For the text-containing cell, return its midpoint in (x, y) coordinate format. 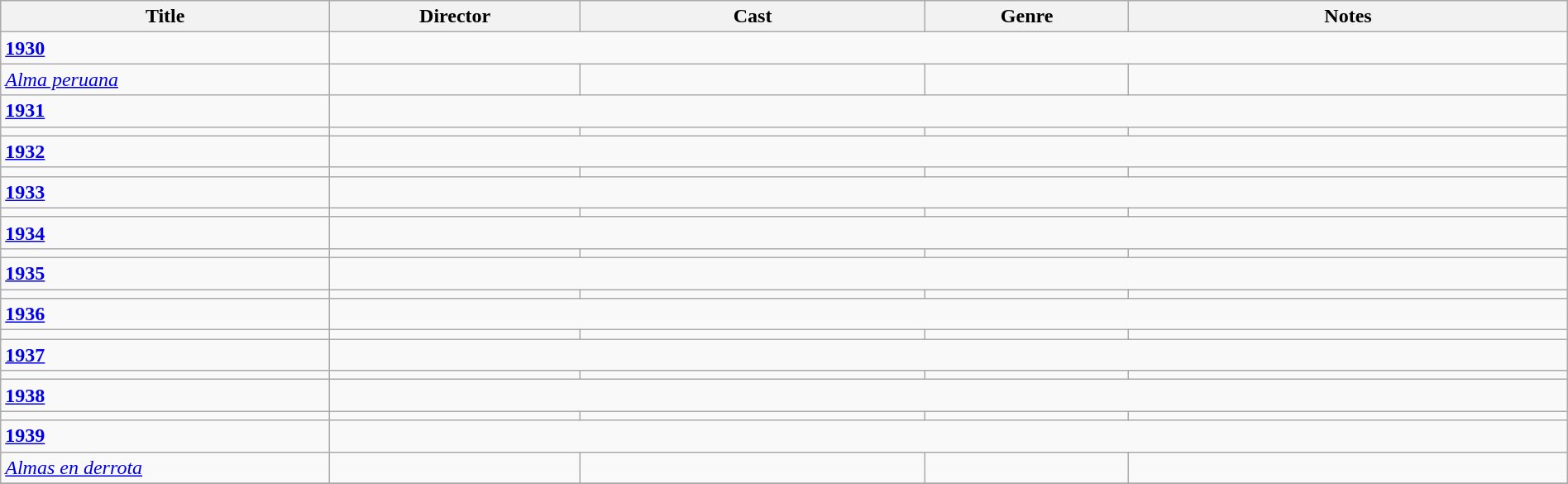
1931 (165, 111)
1937 (165, 355)
1936 (165, 314)
Genre (1026, 17)
1932 (165, 151)
Alma peruana (165, 79)
1935 (165, 273)
Director (455, 17)
1930 (165, 48)
Cast (753, 17)
1934 (165, 232)
Title (165, 17)
1938 (165, 395)
Almas en derrota (165, 467)
1933 (165, 192)
1939 (165, 436)
Notes (1348, 17)
